Output the (X, Y) coordinate of the center of the cell containing the given text.  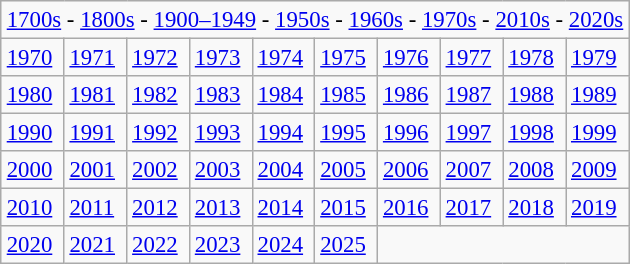
2019 (598, 208)
1995 (346, 133)
1987 (472, 95)
2021 (96, 245)
1971 (96, 58)
1977 (472, 58)
1988 (534, 95)
2009 (598, 170)
2005 (346, 170)
1983 (222, 95)
1979 (598, 58)
1989 (598, 95)
2001 (96, 170)
2007 (472, 170)
2014 (284, 208)
2018 (534, 208)
2012 (158, 208)
2023 (222, 245)
1998 (534, 133)
1973 (222, 58)
2002 (158, 170)
2025 (346, 245)
2017 (472, 208)
1991 (96, 133)
2022 (158, 245)
1996 (410, 133)
1981 (96, 95)
2020 (32, 245)
1986 (410, 95)
2015 (346, 208)
2008 (534, 170)
1970 (32, 58)
1985 (346, 95)
2004 (284, 170)
1976 (410, 58)
1992 (158, 133)
1700s - 1800s - 1900–1949 - 1950s - 1960s - 1970s - 2010s - 2020s (314, 20)
1982 (158, 95)
1980 (32, 95)
1999 (598, 133)
2013 (222, 208)
2006 (410, 170)
1978 (534, 58)
1994 (284, 133)
2010 (32, 208)
2024 (284, 245)
1972 (158, 58)
1975 (346, 58)
2016 (410, 208)
1974 (284, 58)
2000 (32, 170)
1990 (32, 133)
2003 (222, 170)
1997 (472, 133)
2011 (96, 208)
1993 (222, 133)
1984 (284, 95)
